Output the (x, y) coordinate of the center of the cell containing the given text.  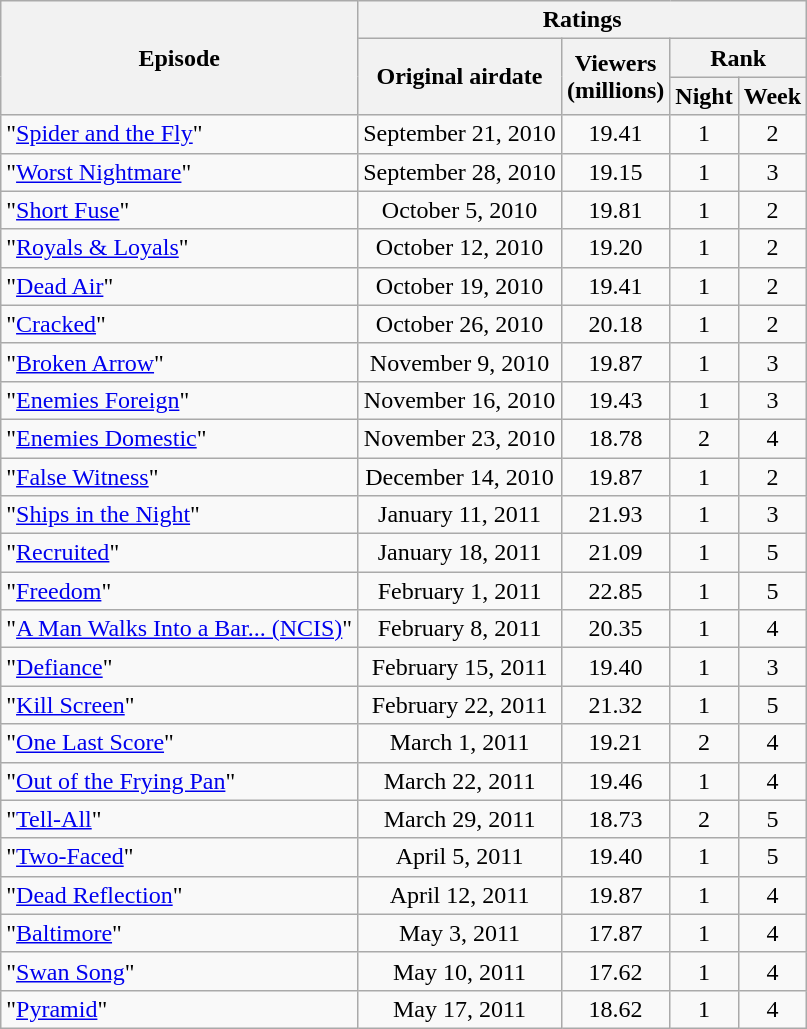
17.87 (615, 933)
19.15 (615, 172)
20.35 (615, 629)
19.21 (615, 743)
"Baltimore" (180, 933)
21.32 (615, 705)
"Spider and the Fly" (180, 134)
May 10, 2011 (460, 971)
February 15, 2011 (460, 667)
April 5, 2011 (460, 857)
April 12, 2011 (460, 895)
"False Witness" (180, 477)
February 1, 2011 (460, 591)
Week (772, 96)
Ratings (582, 20)
September 28, 2010 (460, 172)
October 5, 2010 (460, 210)
Rank (738, 58)
"Recruited" (180, 553)
19.20 (615, 248)
"A Man Walks Into a Bar... (NCIS)" (180, 629)
December 14, 2010 (460, 477)
May 3, 2011 (460, 933)
Original airdate (460, 77)
March 22, 2011 (460, 781)
"Dead Air" (180, 286)
Night (704, 96)
20.18 (615, 324)
"Defiance" (180, 667)
21.93 (615, 515)
"Cracked" (180, 324)
September 21, 2010 (460, 134)
November 16, 2010 (460, 400)
21.09 (615, 553)
"Royals & Loyals" (180, 248)
January 11, 2011 (460, 515)
May 17, 2011 (460, 1009)
18.73 (615, 819)
"Out of the Frying Pan" (180, 781)
18.62 (615, 1009)
Viewers(millions) (615, 77)
"Freedom" (180, 591)
19.81 (615, 210)
November 9, 2010 (460, 362)
"Broken Arrow" (180, 362)
"Short Fuse" (180, 210)
19.43 (615, 400)
February 8, 2011 (460, 629)
March 29, 2011 (460, 819)
"Enemies Foreign" (180, 400)
"Kill Screen" (180, 705)
"Swan Song" (180, 971)
17.62 (615, 971)
"Dead Reflection" (180, 895)
"Pyramid" (180, 1009)
Episode (180, 58)
"Ships in the Night" (180, 515)
March 1, 2011 (460, 743)
October 12, 2010 (460, 248)
"Enemies Domestic" (180, 438)
February 22, 2011 (460, 705)
22.85 (615, 591)
19.46 (615, 781)
"Two-Faced" (180, 857)
October 19, 2010 (460, 286)
November 23, 2010 (460, 438)
"One Last Score" (180, 743)
January 18, 2011 (460, 553)
October 26, 2010 (460, 324)
18.78 (615, 438)
"Worst Nightmare" (180, 172)
"Tell-All" (180, 819)
